Extract the [x, y] coordinate from the center of the cell holding the provided text.  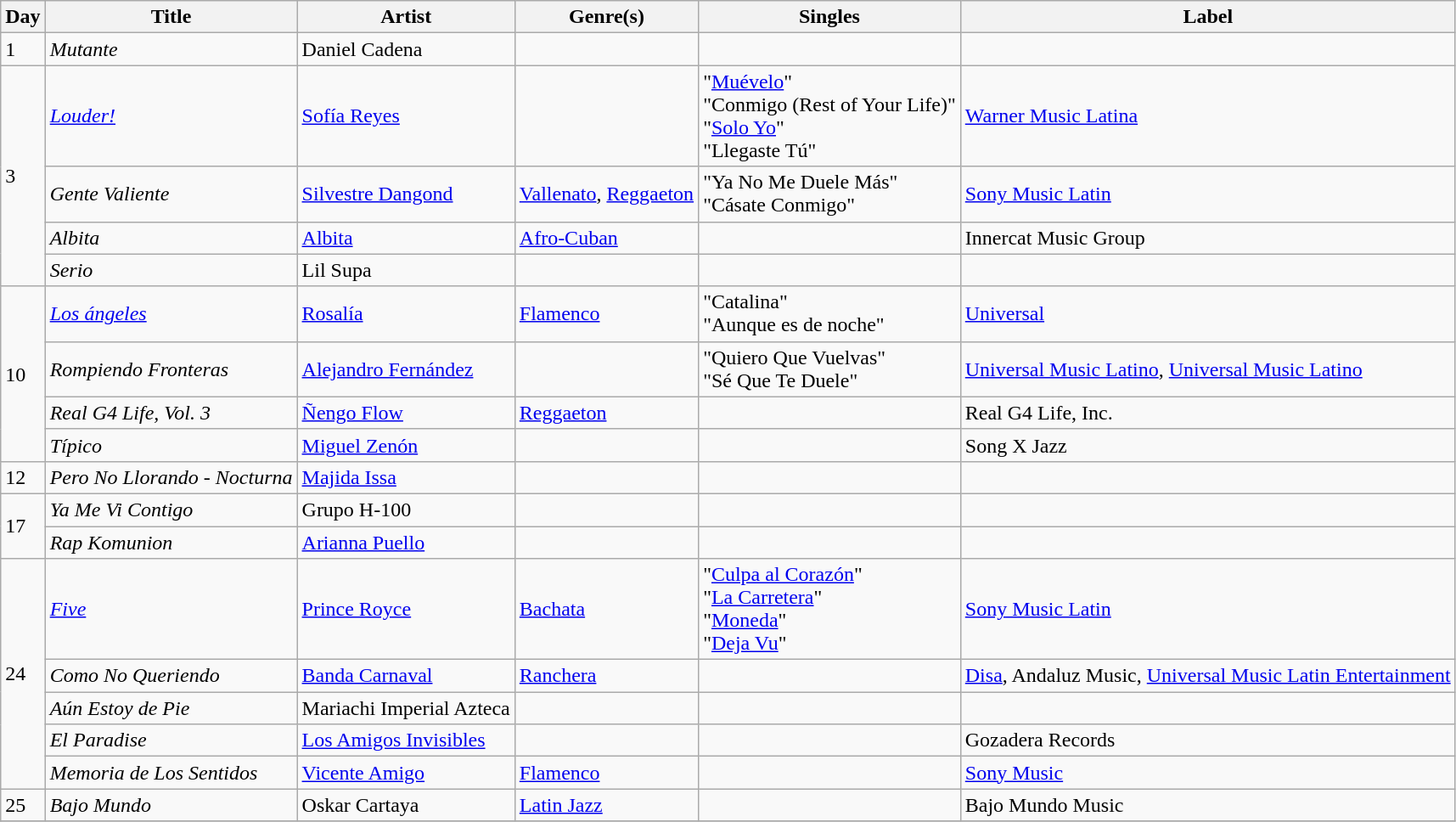
Gente Valiente [171, 194]
Daniel Cadena [406, 49]
Warner Music Latina [1207, 115]
Lil Supa [406, 270]
"Catalina""Aunque es de noche" [830, 314]
Genre(s) [606, 17]
Afro-Cuban [606, 238]
El Paradise [171, 740]
Bajo Mundo Music [1207, 805]
Los Amigos Invisibles [406, 740]
"Culpa al Corazón""La Carretera""Moneda""Deja Vu" [830, 610]
Ya Me Vi Contigo [171, 510]
Song X Jazz [1207, 445]
Pero No Llorando - Nocturna [171, 477]
Silvestre Dangond [406, 194]
Típico [171, 445]
Universal Music Latino, Universal Music Latino [1207, 369]
Majida Issa [406, 477]
Singles [830, 17]
3 [23, 176]
Reggaeton [606, 413]
Mutante [171, 49]
Title [171, 17]
12 [23, 477]
24 [23, 674]
Universal [1207, 314]
Rosalía [406, 314]
Grupo H-100 [406, 510]
"Quiero Que Vuelvas""Sé Que Te Duele" [830, 369]
Louder! [171, 115]
Rompiendo Fronteras [171, 369]
25 [23, 805]
Oskar Cartaya [406, 805]
Banda Carnaval [406, 676]
Aún Estoy de Pie [171, 708]
10 [23, 374]
Bajo Mundo [171, 805]
Bachata [606, 610]
Latin Jazz [606, 805]
"Ya No Me Duele Más""Cásate Conmigo" [830, 194]
Sony Music [1207, 773]
Arianna Puello [406, 543]
Innercat Music Group [1207, 238]
Serio [171, 270]
Memoria de Los Sentidos [171, 773]
Real G4 Life, Vol. 3 [171, 413]
1 [23, 49]
Alejandro Fernández [406, 369]
"Muévelo""Conmigo (Rest of Your Life)""Solo Yo""Llegaste Tú" [830, 115]
17 [23, 526]
Day [23, 17]
Gozadera Records [1207, 740]
Ranchera [606, 676]
Los ángeles [171, 314]
Vicente Amigo [406, 773]
Como No Queriendo [171, 676]
Rap Komunion [171, 543]
Real G4 Life, Inc. [1207, 413]
Label [1207, 17]
Miguel Zenón [406, 445]
Five [171, 610]
Disa, Andaluz Music, Universal Music Latin Entertainment [1207, 676]
Prince Royce [406, 610]
Vallenato, Reggaeton [606, 194]
Ñengo Flow [406, 413]
Sofía Reyes [406, 115]
Artist [406, 17]
Mariachi Imperial Azteca [406, 708]
